Output the [x, y] coordinate of the center of the cell containing the given text.  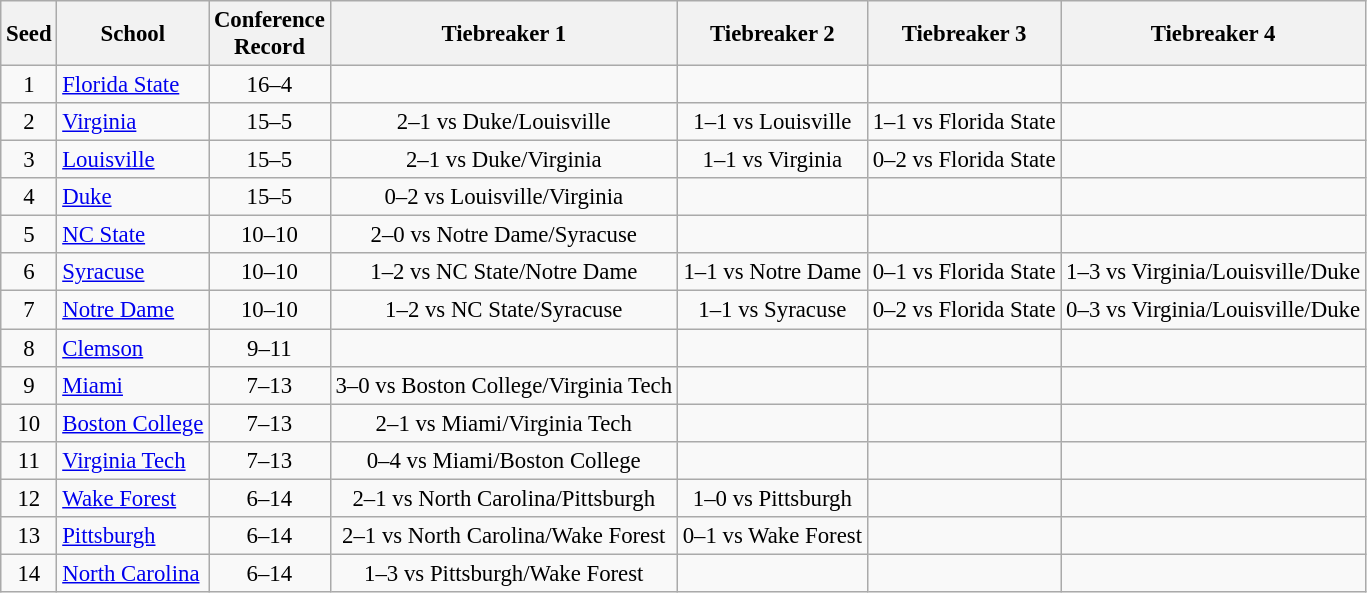
6 [29, 273]
Seed [29, 34]
1–0 vs Pittsburgh [772, 498]
8 [29, 348]
1 [29, 85]
0–3 vs Virginia/Louisville/Duke [1214, 310]
2–1 vs Duke/Virginia [504, 160]
13 [29, 536]
Louisville [133, 160]
Duke [133, 197]
0–1 vs Florida State [964, 273]
North Carolina [133, 573]
0–2 vs Louisville/Virginia [504, 197]
Virginia Tech [133, 460]
2–1 vs North Carolina/Pittsburgh [504, 498]
Wake Forest [133, 498]
1–1 vs Florida State [964, 122]
2–0 vs Notre Dame/Syracuse [504, 235]
1–3 vs Pittsburgh/Wake Forest [504, 573]
Virginia [133, 122]
Syracuse [133, 273]
Tiebreaker 2 [772, 34]
2–1 vs North Carolina/Wake Forest [504, 536]
1–3 vs Virginia/Louisville/Duke [1214, 273]
9 [29, 385]
3 [29, 160]
Notre Dame [133, 310]
2–1 vs Miami/Virginia Tech [504, 423]
5 [29, 235]
ConferenceRecord [270, 34]
3–0 vs Boston College/Virginia Tech [504, 385]
School [133, 34]
Pittsburgh [133, 536]
1–2 vs NC State/Syracuse [504, 310]
16–4 [270, 85]
11 [29, 460]
14 [29, 573]
12 [29, 498]
Florida State [133, 85]
2–1 vs Duke/Louisville [504, 122]
1–1 vs Syracuse [772, 310]
10 [29, 423]
Tiebreaker 1 [504, 34]
2 [29, 122]
0–4 vs Miami/Boston College [504, 460]
Tiebreaker 3 [964, 34]
7 [29, 310]
1–1 vs Notre Dame [772, 273]
0–1 vs Wake Forest [772, 536]
Clemson [133, 348]
Miami [133, 385]
Boston College [133, 423]
4 [29, 197]
1–1 vs Virginia [772, 160]
1–2 vs NC State/Notre Dame [504, 273]
1–1 vs Louisville [772, 122]
9–11 [270, 348]
Tiebreaker 4 [1214, 34]
NC State [133, 235]
